Find where the given text appears and provide that cell's center as (x, y) coordinate. 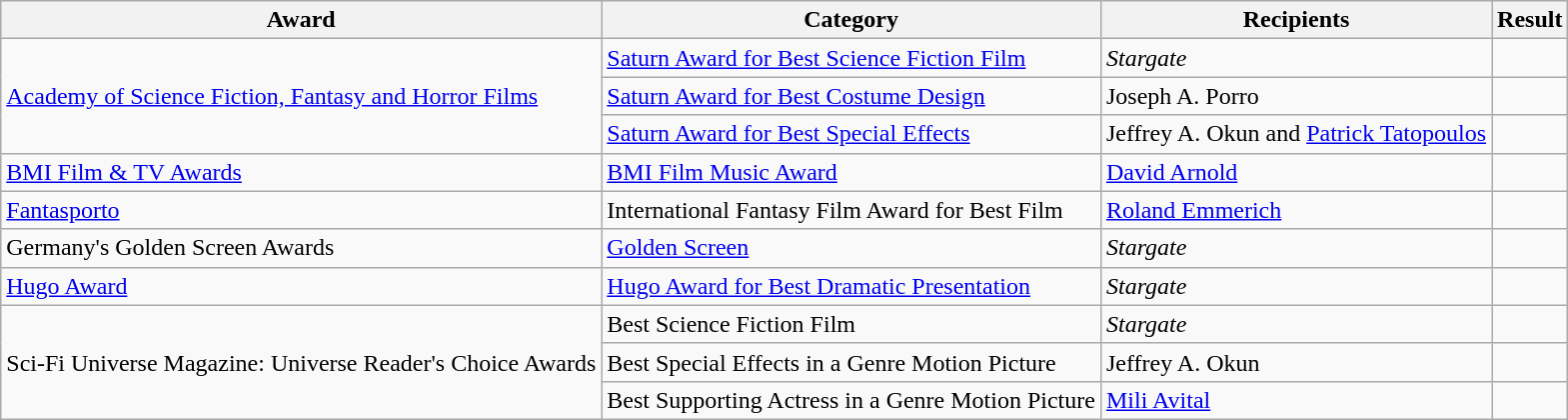
Golden Screen (851, 248)
Saturn Award for Best Costume Design (851, 96)
David Arnold (1295, 172)
Fantasporto (302, 210)
Joseph A. Porro (1295, 96)
BMI Film Music Award (851, 172)
Best Special Effects in a Genre Motion Picture (851, 362)
Sci-Fi Universe Magazine: Universe Reader's Choice Awards (302, 362)
Hugo Award for Best Dramatic Presentation (851, 286)
Jeffrey A. Okun (1295, 362)
Roland Emmerich (1295, 210)
Mili Avital (1295, 400)
International Fantasy Film Award for Best Film (851, 210)
Result (1530, 20)
Best Science Fiction Film (851, 324)
Category (851, 20)
Jeffrey A. Okun and Patrick Tatopoulos (1295, 134)
BMI Film & TV Awards (302, 172)
Best Supporting Actress in a Genre Motion Picture (851, 400)
Saturn Award for Best Science Fiction Film (851, 58)
Germany's Golden Screen Awards (302, 248)
Award (302, 20)
Recipients (1295, 20)
Saturn Award for Best Special Effects (851, 134)
Academy of Science Fiction, Fantasy and Horror Films (302, 96)
Hugo Award (302, 286)
